Scan for the cell matching the given text and deliver its (X, Y) coordinate at center. 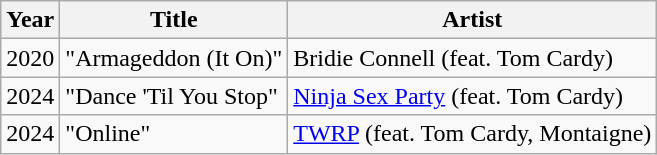
Ninja Sex Party (feat. Tom Cardy) (472, 96)
"Armageddon (It On)" (174, 58)
Year (30, 20)
Bridie Connell (feat. Tom Cardy) (472, 58)
"Dance 'Til You Stop" (174, 96)
"Online" (174, 134)
TWRP (feat. Tom Cardy, Montaigne) (472, 134)
2020 (30, 58)
Artist (472, 20)
Title (174, 20)
